Provide the [X, Y] coordinate of the cell's center where the given text is located.  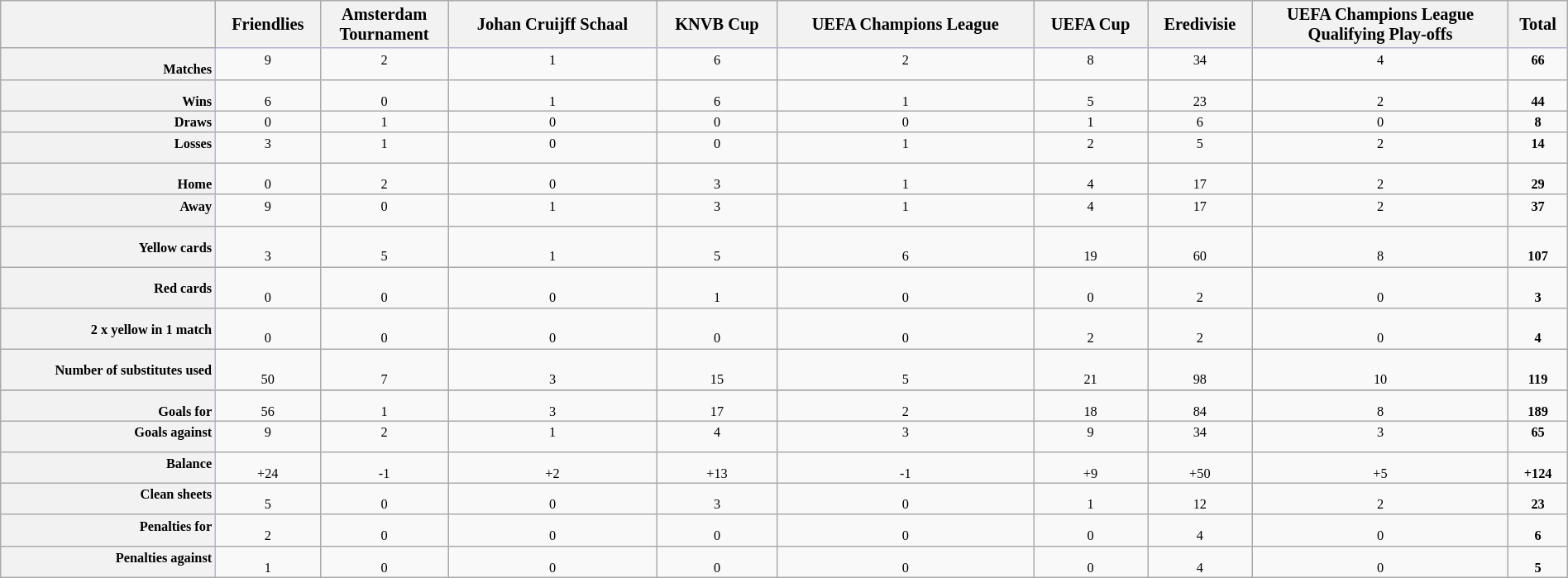
Goals for [108, 405]
Matches [108, 64]
Away [108, 210]
Penalties for [108, 530]
+2 [552, 467]
12 [1201, 499]
14 [1538, 148]
189 [1538, 405]
2 x yellow in 1 match [108, 328]
21 [1091, 369]
29 [1538, 179]
Clean sheets [108, 499]
44 [1538, 95]
7 [384, 369]
Number of substitutes used [108, 369]
56 [268, 405]
15 [717, 369]
Balance [108, 467]
Home [108, 179]
UEFA Champions League [906, 24]
Draws [108, 122]
Penalties against [108, 561]
UEFA Champions LeagueQualifying Play-offs [1380, 24]
+5 [1380, 467]
AmsterdamTournament [384, 24]
Total [1538, 24]
Eredivisie [1201, 24]
+124 [1538, 467]
107 [1538, 246]
Johan Cruijff Schaal [552, 24]
Friendlies [268, 24]
50 [268, 369]
66 [1538, 64]
Red cards [108, 287]
19 [1091, 246]
+13 [717, 467]
60 [1201, 246]
Wins [108, 95]
Yellow cards [108, 246]
37 [1538, 210]
119 [1538, 369]
98 [1201, 369]
Goals against [108, 437]
10 [1380, 369]
84 [1201, 405]
KNVB Cup [717, 24]
Losses [108, 148]
+9 [1091, 467]
65 [1538, 437]
+50 [1201, 467]
UEFA Cup [1091, 24]
18 [1091, 405]
+24 [268, 467]
